Detect which cell encompasses the target text, then output its [x, y] center coordinate. 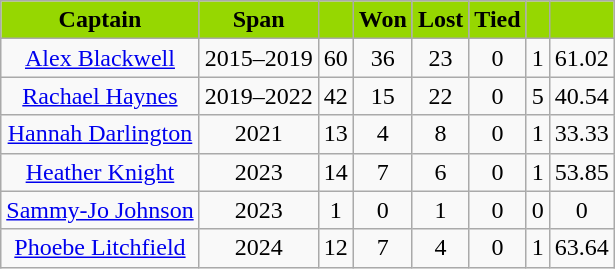
63.64 [582, 248]
33.33 [582, 134]
Captain [100, 20]
Span [258, 20]
6 [440, 172]
12 [336, 248]
Sammy-Jo Johnson [100, 210]
Lost [440, 20]
Tied [498, 20]
2019–2022 [258, 96]
40.54 [582, 96]
8 [440, 134]
23 [440, 58]
42 [336, 96]
2024 [258, 248]
Rachael Haynes [100, 96]
22 [440, 96]
Won [382, 20]
60 [336, 58]
36 [382, 58]
2021 [258, 134]
61.02 [582, 58]
14 [336, 172]
2015–2019 [258, 58]
15 [382, 96]
Hannah Darlington [100, 134]
5 [538, 96]
Heather Knight [100, 172]
Phoebe Litchfield [100, 248]
53.85 [582, 172]
Alex Blackwell [100, 58]
13 [336, 134]
